Return [X, Y] of the center of cell containing provided text 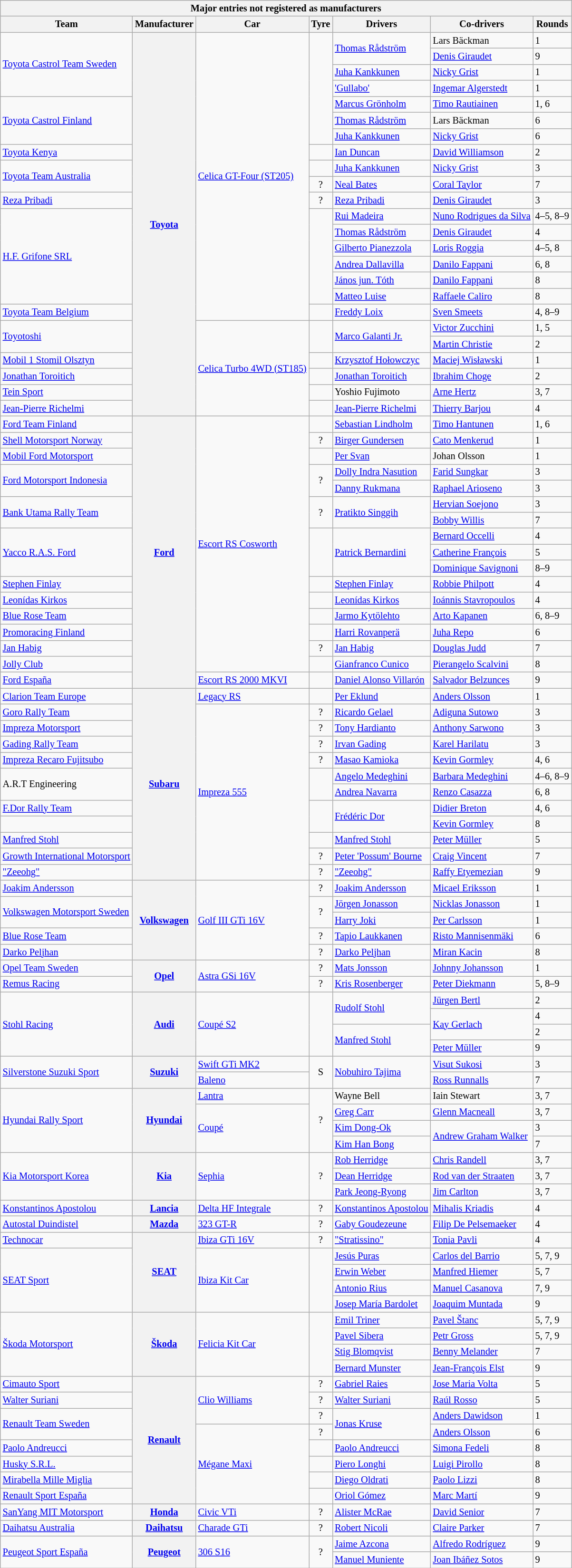
Thierry Barjou [481, 408]
Hyundai Rally Sport [67, 1120]
Gianfranco Cunico [381, 664]
Patrick Bernardini [381, 552]
Rob Herridge [381, 1160]
Karel Harilatu [481, 744]
Civic VTi [252, 1512]
Bank Utama Rally Team [67, 512]
Subaru [165, 784]
Raffy Etyemezian [481, 872]
Kim Dong-Ok [381, 1128]
S [321, 1072]
Golf III GTi 16V [252, 920]
Daihatsu Australia [67, 1528]
Timo Rautiainen [481, 104]
Alfredo Rodríguez [481, 1544]
Daniel Alonso Villarón [381, 680]
Barbara Medeghini [481, 776]
Kia [165, 1176]
Ioánnis Stavropoulos [481, 600]
Adiguna Sutowo [481, 712]
Nuno Rodrigues da Silva [481, 216]
Toyota Castrol Finland [67, 120]
Suzuki [165, 1072]
Major entries not registered as manufacturers [286, 8]
Stohl Racing [67, 1024]
Bernard Munster [381, 1368]
Ibiza Kit Car [252, 1280]
Per Svan [381, 456]
Escort RS Cosworth [252, 544]
Ford Team Finland [67, 424]
Goro Rally Team [67, 712]
Nobuhiro Tajima [381, 1072]
Charade GTi [252, 1528]
Masao Kamioka [381, 760]
Park Jeong-Ryong [381, 1192]
Alister McRae [381, 1512]
Gabriel Raies [381, 1384]
Ingemar Algerstedt [481, 88]
Douglas Judd [481, 648]
5, 7 [553, 1272]
Toyota Team Belgium [67, 312]
Dominique Savignoni [481, 568]
Rounds [553, 24]
Tyre [321, 24]
Jesús Puras [381, 1256]
Gaby Goudezeune [381, 1224]
Marc Martí [481, 1496]
Daihatsu [165, 1528]
Tapio Laukkanen [381, 936]
Toyota Castrol Team Sweden [67, 65]
Andrea Dallavilla [381, 264]
Joan Ibáñez Sotos [481, 1560]
Impreza 555 [252, 792]
Bernard Occelli [481, 536]
Toyota Team Australia [67, 176]
4–6, 8–9 [553, 776]
Freddy Loix [381, 312]
Jarmo Kytölehto [381, 616]
Shell Motorsport Norway [67, 440]
Luigi Pirollo [481, 1464]
Andrea Navarra [381, 792]
Jolly Club [67, 664]
Legacy RS [252, 696]
Pavel Sibera [381, 1336]
Jürgen Bertl [481, 1000]
Silverstone Suzuki Sport [67, 1072]
Greg Carr [381, 1112]
Coupé [252, 1128]
5, 8–9 [553, 984]
Frédéric Dor [381, 816]
Sephia [252, 1176]
Rui Madeira [381, 216]
6, 8–9 [553, 616]
Mihalis Kriadis [481, 1208]
Kim Han Bong [381, 1144]
Renzo Casazza [481, 792]
Iain Stewart [481, 1096]
Mobil 1 Stomil Olsztyn [67, 360]
Husky S.R.L. [67, 1464]
Pierangelo Scalvini [481, 664]
Renault Team Sweden [67, 1424]
Escort RS 2000 MKVI [252, 680]
'Gullabo' [381, 88]
Salvador Belzunces [481, 680]
Stig Blomqvist [381, 1352]
Birger Gundersen [381, 440]
Per Carlsson [481, 920]
Per Eklund [381, 696]
Marco Galanti Jr. [381, 336]
János jun. Tóth [381, 280]
Delta HF Integrale [252, 1208]
Mats Jonsson [381, 968]
David Senior [481, 1512]
Rudolf Stohl [381, 1008]
Manuel Casanova [481, 1288]
Volkswagen Motorsport Sweden [67, 912]
Simona Fedeli [481, 1448]
Opel Team Sweden [67, 968]
Johan Olsson [481, 456]
7, 9 [553, 1288]
Tony Hardianto [381, 728]
Yoshio Fujimoto [381, 392]
Micael Eriksson [481, 888]
Rod van der Straaten [481, 1176]
Raffaele Caliro [481, 296]
Raúl Rosso [481, 1400]
Toyota [165, 224]
Arne Hertz [481, 392]
Robert Nicoli [381, 1528]
Benny Melander [481, 1352]
Johnny Johansson [481, 968]
Anthony Sarwono [481, 728]
Claire Parker [481, 1528]
Victor Zucchini [481, 328]
Lancia [165, 1208]
Krzysztof Hołowczyc [381, 360]
Didier Breton [481, 808]
Renault Sport España [67, 1496]
Joaquim Muntada [481, 1304]
Josep María Bardolet [381, 1304]
Peter Diekmann [481, 984]
Ford Motorsport Indonesia [67, 480]
Co-drivers [481, 24]
Felicia Kit Car [252, 1344]
Catherine François [481, 552]
Jean-François Elst [481, 1368]
Honda [165, 1512]
Toyotoshi [67, 336]
Remus Racing [67, 984]
Autostal Duindistel [67, 1224]
Manfred Hiemer [481, 1272]
4–5, 8–9 [553, 216]
323 GT-R [252, 1224]
Dolly Indra Nasution [381, 472]
Jonas Kruse [381, 1424]
Erwin Weber [381, 1272]
Maciej Wisławski [481, 360]
Opel [165, 976]
Impreza Recaro Fujitsubo [67, 760]
Volkswagen [165, 920]
Angelo Medeghini [381, 776]
Ian Duncan [381, 152]
Audi [165, 1024]
Car [252, 24]
Swift GTi MK2 [252, 1064]
Irvan Gading [381, 744]
Ibiza GTi 16V [252, 1240]
H.F. Grifone SRL [67, 256]
Ford [165, 552]
"Stratissino" [381, 1240]
Sebastian Lindholm [381, 424]
Harry Joki [381, 920]
Clarion Team Europe [67, 696]
Manufacturer [165, 24]
Raphael Arioseno [481, 488]
Kay Gerlach [481, 1024]
Glenn Macneall [481, 1112]
F.Dor Rally Team [67, 808]
Mirabella Mille Miglia [67, 1480]
Mégane Maxi [252, 1464]
Jose Maria Volta [481, 1384]
Mobil Ford Motorsport [67, 456]
Mazda [165, 1224]
Juha Repo [481, 632]
Baleno [252, 1080]
Toyota Kenya [67, 152]
Timo Hantunen [481, 424]
Team [67, 24]
Dean Herridge [381, 1176]
Cimauto Sport [67, 1384]
Piero Longhi [381, 1464]
Škoda [165, 1344]
Miran Kacin [481, 952]
Martin Christie [481, 344]
Diego Oldrati [381, 1480]
Promoracing Finland [67, 632]
Andrew Graham Walker [481, 1136]
Matteo Luise [381, 296]
Tein Sport [67, 392]
Jörgen Jonasson [381, 904]
Lantra [252, 1096]
A.R.T Engineering [67, 784]
Technocar [67, 1240]
Antonio Rius [381, 1288]
Visut Sukosi [481, 1064]
Pratikto Singgih [381, 512]
Manuel Muniente [381, 1560]
Kia Motorsport Korea [67, 1176]
Ibrahim Choge [481, 376]
Gading Rally Team [67, 744]
Hyundai [165, 1120]
Gilberto Pianezzola [381, 248]
Pavel Štanc [481, 1320]
Peugeot [165, 1551]
David Williamson [481, 152]
Oriol Gómez [381, 1496]
Ricardo Gelael [381, 712]
Jaime Azcona [381, 1544]
Ford España [67, 680]
Farid Sungkar [481, 472]
1, 5 [553, 328]
Nicklas Jonasson [481, 904]
4, 8–9 [553, 312]
Marcus Grönholm [381, 104]
Celica Turbo 4WD (ST185) [252, 368]
Coupé S2 [252, 1024]
Astra GSi 16V [252, 976]
Bobby Willis [481, 520]
Ross Runnalls [481, 1080]
Clio Williams [252, 1400]
Neal Bates [381, 184]
Loris Roggia [481, 248]
306 S16 [252, 1551]
Paolo Lizzi [481, 1480]
Growth International Motorsport [67, 856]
Danny Rukmana [381, 488]
Peugeot Sport España [67, 1551]
Cato Menkerud [481, 440]
Sven Smeets [481, 312]
Renault [165, 1440]
Kris Rosenberger [381, 984]
Carlos del Barrio [481, 1256]
Wayne Bell [381, 1096]
Anders Dawidson [481, 1416]
Harri Rovanperä [381, 632]
Petr Gross [481, 1336]
Risto Mannisenmäki [481, 936]
Craig Vincent [481, 856]
Emil Triner [381, 1320]
Drivers [381, 24]
Impreza Motorsport [67, 728]
8–9 [553, 568]
SEAT [165, 1272]
Filip De Pelsemaeker [481, 1224]
Arto Kapanen [481, 616]
Tonia Pavli [481, 1240]
Hervian Soejono [481, 504]
Škoda Motorsport [67, 1344]
Chris Randell [481, 1160]
Coral Taylor [481, 184]
Jim Carlton [481, 1192]
Peter 'Possum' Bourne [381, 856]
Robbie Philpott [481, 584]
Celica GT-Four (ST205) [252, 176]
Yacco R.A.S. Ford [67, 552]
4–5, 8 [553, 248]
SEAT Sport [67, 1280]
SanYang MIT Motorsport [67, 1512]
